For the text-containing cell, return its midpoint in (X, Y) coordinate format. 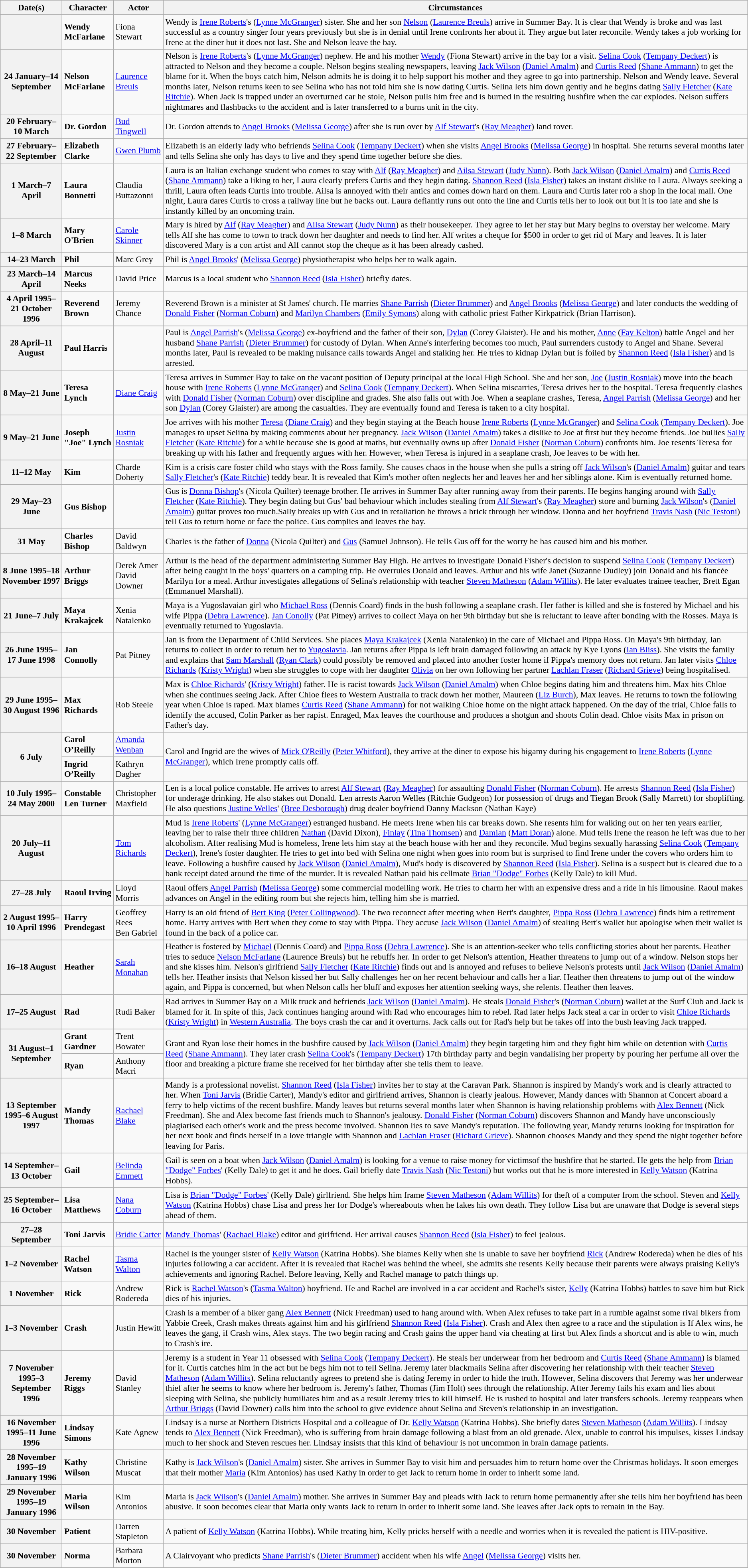
Xenia Natalenko (138, 615)
Jan Connolly (88, 655)
Derek AmerDavid Downer (138, 576)
16–18 August (31, 967)
24 January–14 September (31, 81)
23 March–14 April (31, 279)
Gail (88, 1171)
Lisa Matthews (88, 1205)
Carol O’Reilly (88, 745)
Date(s) (31, 8)
1–8 March (31, 235)
29 May–23 June (31, 507)
Marcus is a local student who Shannon Reed (Isla Fisher) briefly dates. (456, 279)
Geoffrey ReesBen Gabriel (138, 922)
Joseph "Joe" Lynch (88, 438)
Norma (88, 1556)
Ryan (88, 1066)
A Clairvoyant who predicts Shane Parrish's (Dieter Brummer) accident when his wife Angel (Melissa George) visits her. (456, 1556)
Wendy McFarlane (88, 32)
Christine Muscat (138, 1467)
7 November 1995–3 September 1996 (31, 1383)
Claudia Buttazonni (138, 191)
16 November 1995–11 June 1996 (31, 1433)
8 June 1995–18 November 1997 (31, 576)
Rachel Watson (88, 1264)
David Stanley (138, 1383)
Marc Grey (138, 260)
Marcus Neeks (88, 279)
4 April 1995–21 October 1996 (31, 309)
Justin Hewitt (138, 1328)
Elizabeth Clarke (88, 151)
1–3 November (31, 1328)
20 February–10 March (31, 127)
Pat Pitney (138, 655)
Harry Prendegast (88, 922)
Phil (88, 260)
Heather (88, 967)
Amanda Wenban (138, 745)
Kim Antonios (138, 1502)
Diane Craig (138, 393)
Crash (88, 1328)
Reverend Brown (88, 309)
Nelson McFarlane (88, 81)
Trent Bowater (138, 1041)
David Price (138, 279)
Bridie Carter (138, 1234)
Arthur Briggs (88, 576)
Maya Krakajcek (88, 615)
Raoul Irving (88, 893)
25 September–16 October (31, 1205)
29 June 1995–30 August 1996 (31, 705)
20 July–11 August (31, 848)
Lindsay Simons (88, 1433)
Phil is Angel Brooks' (Melissa George) physiotherapist who helps her to walk again. (456, 260)
Actor (138, 8)
Character (88, 8)
Charde Doherty (138, 472)
Jeremy Riggs (88, 1383)
Mary O'Brien (88, 235)
Rudi Baker (138, 1012)
Gus Bishop (88, 507)
Kathy Wilson (88, 1467)
Teresa Lynch (88, 393)
Bud Tingwell (138, 127)
17–25 August (31, 1012)
31 August–1 September (31, 1054)
Paul Harris (88, 348)
27–28 September (31, 1234)
Rob Steele (138, 705)
Tom Richards (138, 848)
27 February–22 September (31, 151)
Nana Coburn (138, 1205)
Andrew Rodereda (138, 1294)
Laura Bonnetti (88, 191)
Tasma Walton (138, 1264)
10 July 1995–24 May 2000 (31, 799)
Belinda Emmett (138, 1171)
Carole Skinner (138, 235)
Jeremy Chance (138, 309)
Fiona Stewart (138, 32)
28 November 1995–19 January 1996 (31, 1467)
Constable Len Turner (88, 799)
29 November 1995–19 January 1996 (31, 1502)
21 June–7 July (31, 615)
Anthony Macri (138, 1066)
9 May–21 June (31, 438)
1–2 November (31, 1264)
Laurence Breuls (138, 81)
Kim (88, 472)
Kathryn Dagher (138, 769)
Barbara Morton (138, 1556)
Rick (88, 1294)
Lloyd Morris (138, 893)
Patient (88, 1531)
11–12 May (31, 472)
Justin Rosniak (138, 438)
Darren Stapleton (138, 1531)
Christopher Maxfield (138, 799)
Toni Jarvis (88, 1234)
David Baldwyn (138, 541)
Maria Wilson (88, 1502)
6 July (31, 757)
Dr. Gordon attends to Angel Brooks (Melissa George) after she is run over by Alf Stewart's (Ray Meagher) land rover. (456, 127)
13 September 1995–6 August 1997 (31, 1116)
Max Richards (88, 705)
26 June 1995–17 June 1998 (31, 655)
1 November (31, 1294)
Rachael Blake (138, 1116)
8 May–21 June (31, 393)
Circumstances (456, 8)
Kate Agnew (138, 1433)
27–28 July (31, 893)
Mandy Thomas (88, 1116)
Dr. Gordon (88, 127)
Rad (88, 1012)
Mandy Thomas' (Rachael Blake) editor and girlfriend. Her arrival causes Shannon Reed (Isla Fisher) to feel jealous. (456, 1234)
31 May (31, 541)
Charles is the father of Donna (Nicola Quilter) and Gus (Samuel Johnson). He tells Gus off for the worry he has caused him and his mother. (456, 541)
28 April–11 August (31, 348)
1 March–7 April (31, 191)
2 August 1995–10 April 1996 (31, 922)
Grant Gardner (88, 1041)
Ingrid O’Reilly (88, 769)
14 September–13 October (31, 1171)
Charles Bishop (88, 541)
Sarah Monahan (138, 967)
Gwen Plumb (138, 151)
14–23 March (31, 260)
